Capture the cell that displays the provided text and extract its (x, y) central coordinate. 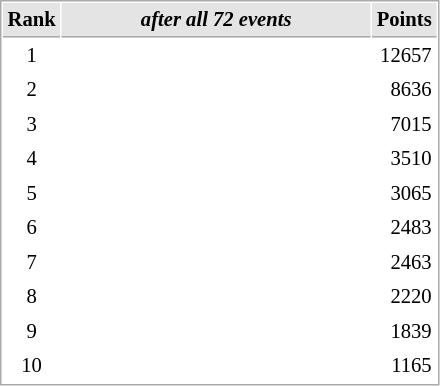
3 (32, 124)
3510 (404, 158)
2483 (404, 228)
8636 (404, 90)
10 (32, 366)
3065 (404, 194)
2 (32, 90)
7 (32, 262)
6 (32, 228)
2220 (404, 296)
5 (32, 194)
8 (32, 296)
7015 (404, 124)
1 (32, 56)
Points (404, 20)
1839 (404, 332)
Rank (32, 20)
after all 72 events (216, 20)
1165 (404, 366)
12657 (404, 56)
9 (32, 332)
2463 (404, 262)
4 (32, 158)
